Provide the (x, y) coordinate of the cell's center where the given text is located.  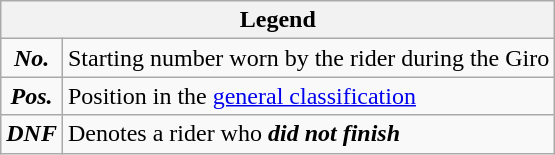
DNF (32, 134)
Denotes a rider who did not finish (308, 134)
Position in the general classification (308, 96)
No. (32, 58)
Starting number worn by the rider during the Giro (308, 58)
Pos. (32, 96)
Legend (278, 20)
